Search for the cell housing the specified text and yield its (x, y) center coordinate. 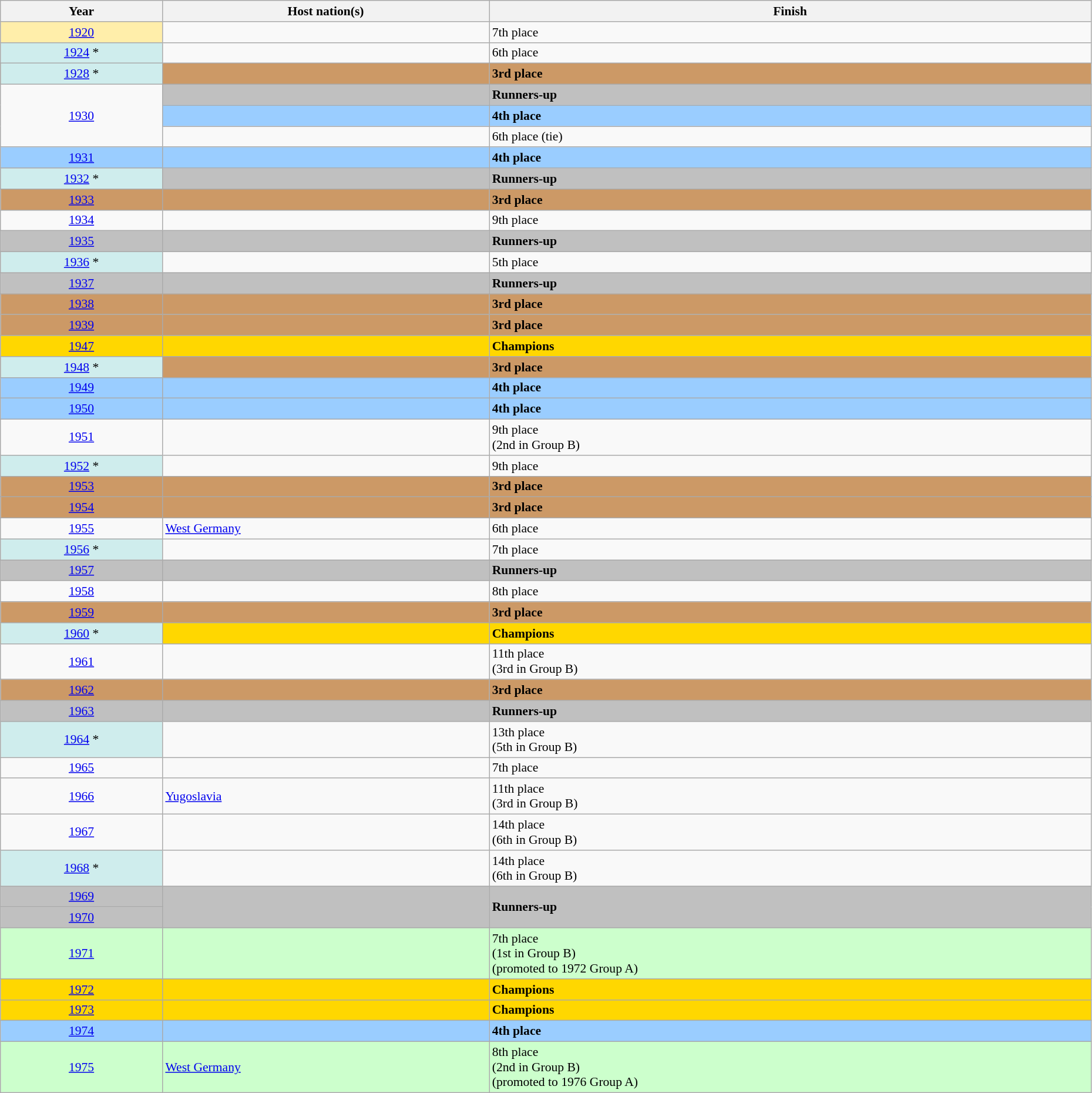
13th place(5th in Group B) (791, 739)
1948 * (82, 367)
1957 (82, 571)
1938 (82, 304)
1953 (82, 487)
8th place(2nd in Group B)(promoted to 1976 Group A) (791, 1067)
1958 (82, 592)
1967 (82, 832)
1961 (82, 662)
Yugoslavia (325, 797)
1973 (82, 1010)
1931 (82, 158)
1964 * (82, 739)
6th place (tie) (791, 137)
1939 (82, 326)
1932 * (82, 179)
1937 (82, 283)
1936 * (82, 263)
Finish (791, 11)
Host nation(s) (325, 11)
5th place (791, 263)
1955 (82, 529)
1930 (82, 116)
1968 * (82, 869)
1969 (82, 897)
1960 * (82, 633)
1971 (82, 953)
1920 (82, 32)
1959 (82, 612)
1949 (82, 388)
1924 * (82, 53)
1962 (82, 690)
1950 (82, 409)
1974 (82, 1031)
7th place(1st in Group B)(promoted to 1972 Group A) (791, 953)
1934 (82, 220)
1975 (82, 1067)
1972 (82, 990)
1965 (82, 768)
1963 (82, 711)
1951 (82, 437)
8th place (791, 592)
1954 (82, 508)
1947 (82, 346)
1928 * (82, 74)
1952 * (82, 466)
9th place(2nd in Group B) (791, 437)
1970 (82, 918)
1956 * (82, 549)
Year (82, 11)
1966 (82, 797)
1933 (82, 200)
1935 (82, 242)
